For the text-containing cell, return its midpoint in (X, Y) coordinate format. 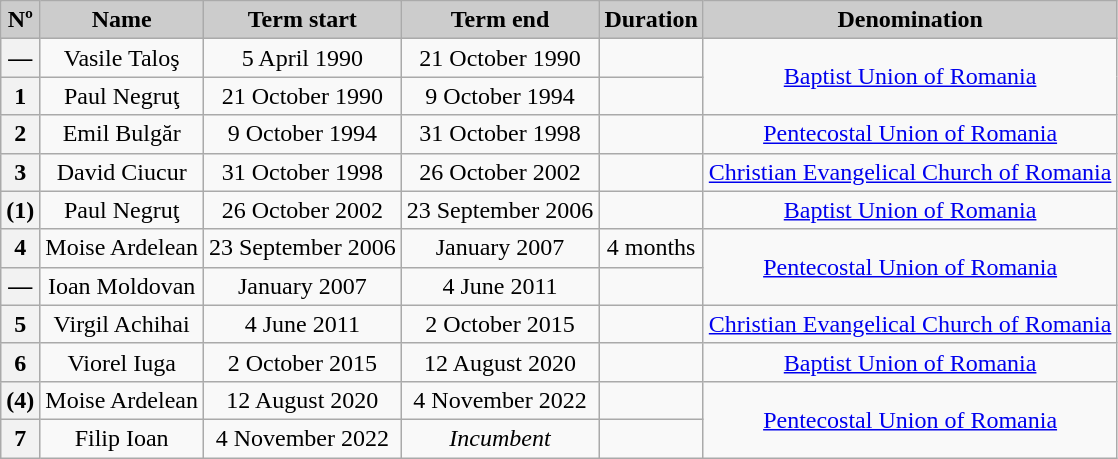
Viorel Iuga (122, 362)
5 (20, 324)
Duration (651, 20)
2 (20, 134)
(1) (20, 210)
Ioan Moldovan (122, 286)
(4) (20, 400)
Nº (20, 20)
Filip Ioan (122, 438)
Term end (500, 20)
Denomination (910, 20)
Term start (302, 20)
3 (20, 172)
Name (122, 20)
4 months (651, 248)
Incumbent (500, 438)
1 (20, 96)
Emil Bulgăr (122, 134)
6 (20, 362)
4 (20, 248)
Virgil Achihai (122, 324)
Vasile Taloş (122, 58)
5 April 1990 (302, 58)
David Ciucur (122, 172)
7 (20, 438)
